Identify which cell holds the provided text, then report its [X, Y] central coordinate. 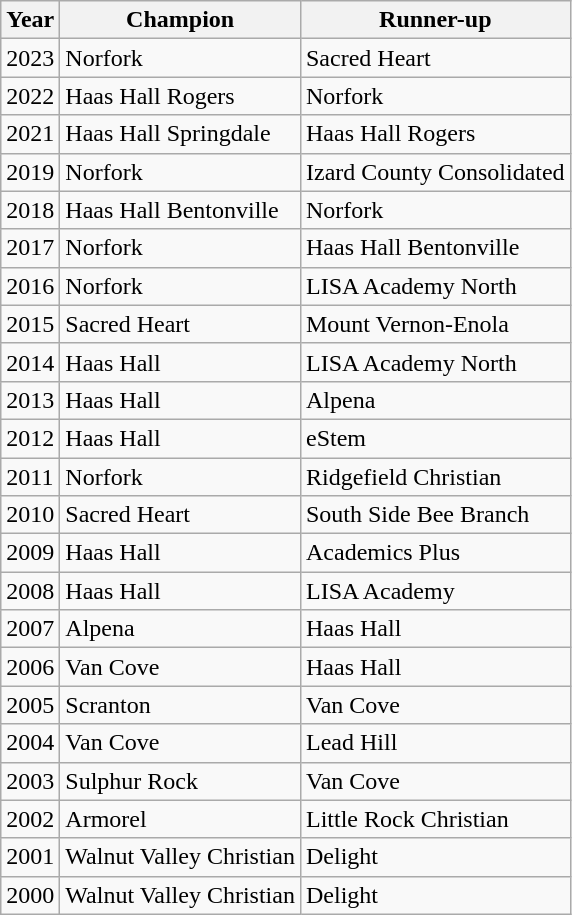
2019 [30, 172]
South Side Bee Branch [435, 515]
2001 [30, 857]
Sulphur Rock [180, 781]
eStem [435, 438]
2002 [30, 819]
2012 [30, 438]
LISA Academy [435, 591]
2009 [30, 553]
Year [30, 20]
2010 [30, 515]
Lead Hill [435, 743]
Academics Plus [435, 553]
2016 [30, 286]
Scranton [180, 705]
2006 [30, 667]
2021 [30, 134]
Haas Hall Springdale [180, 134]
2000 [30, 895]
2008 [30, 591]
Ridgefield Christian [435, 477]
2007 [30, 629]
Armorel [180, 819]
2015 [30, 324]
Little Rock Christian [435, 819]
2014 [30, 362]
Runner-up [435, 20]
2004 [30, 743]
2005 [30, 705]
Izard County Consolidated [435, 172]
2003 [30, 781]
2022 [30, 96]
2023 [30, 58]
Mount Vernon-Enola [435, 324]
2017 [30, 248]
2013 [30, 400]
Champion [180, 20]
2018 [30, 210]
2011 [30, 477]
